Identify which cell holds the provided text, then report its [x, y] central coordinate. 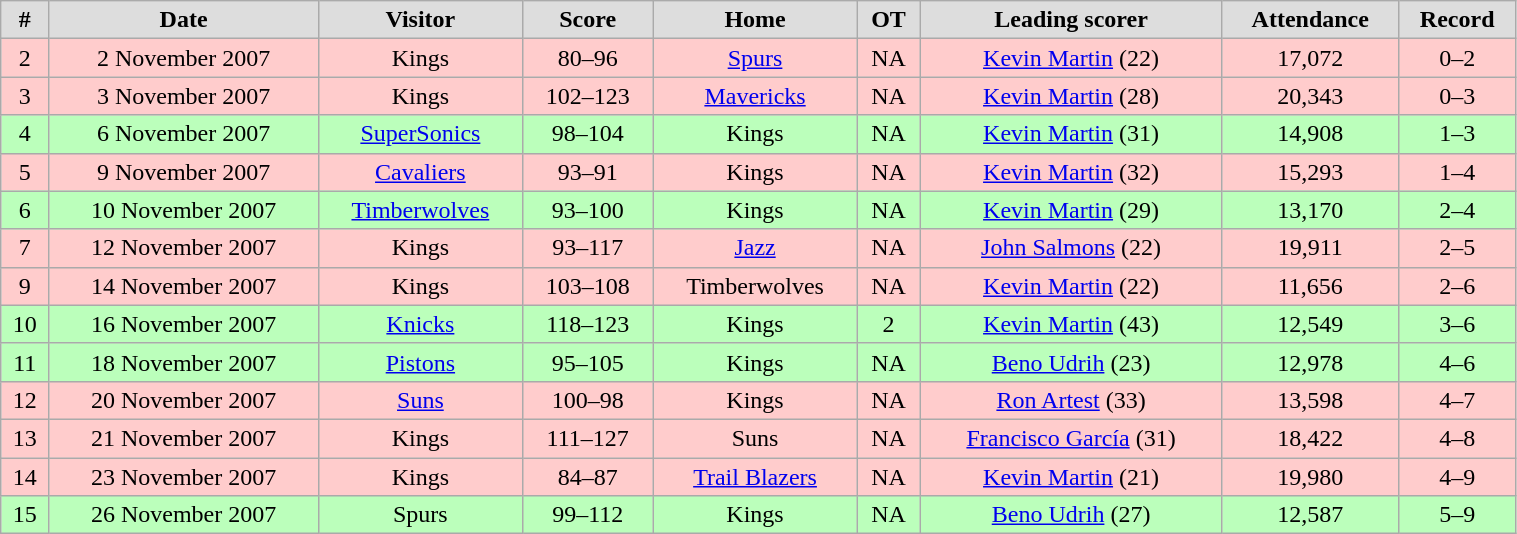
Date [184, 20]
SuperSonics [420, 134]
93–100 [587, 210]
2–5 [1457, 248]
Mavericks [755, 96]
11,656 [1310, 286]
95–105 [587, 362]
2–6 [1457, 286]
4–9 [1457, 477]
Francisco García (31) [1071, 438]
10 November 2007 [184, 210]
# [25, 20]
John Salmons (22) [1071, 248]
Kevin Martin (31) [1071, 134]
99–112 [587, 515]
13,170 [1310, 210]
Kevin Martin (28) [1071, 96]
19,911 [1310, 248]
Score [587, 20]
2 November 2007 [184, 58]
3 November 2007 [184, 96]
4 [25, 134]
15,293 [1310, 172]
17,072 [1310, 58]
6 [25, 210]
93–91 [587, 172]
16 November 2007 [184, 324]
1–3 [1457, 134]
12,587 [1310, 515]
14,908 [1310, 134]
9 [25, 286]
6 November 2007 [184, 134]
100–98 [587, 400]
98–104 [587, 134]
93–117 [587, 248]
15 [25, 515]
Home [755, 20]
0–2 [1457, 58]
9 November 2007 [184, 172]
Knicks [420, 324]
118–123 [587, 324]
12 November 2007 [184, 248]
Cavaliers [420, 172]
Record [1457, 20]
11 [25, 362]
18,422 [1310, 438]
4–7 [1457, 400]
Pistons [420, 362]
103–108 [587, 286]
Kevin Martin (21) [1071, 477]
14 [25, 477]
10 [25, 324]
14 November 2007 [184, 286]
Visitor [420, 20]
Leading scorer [1071, 20]
18 November 2007 [184, 362]
20,343 [1310, 96]
5–9 [1457, 515]
80–96 [587, 58]
12,978 [1310, 362]
4–6 [1457, 362]
13 [25, 438]
Ron Artest (33) [1071, 400]
84–87 [587, 477]
13,598 [1310, 400]
102–123 [587, 96]
Beno Udrih (23) [1071, 362]
26 November 2007 [184, 515]
12,549 [1310, 324]
0–3 [1457, 96]
19,980 [1310, 477]
111–127 [587, 438]
2–4 [1457, 210]
23 November 2007 [184, 477]
1–4 [1457, 172]
Trail Blazers [755, 477]
Kevin Martin (29) [1071, 210]
OT [888, 20]
Beno Udrih (27) [1071, 515]
Attendance [1310, 20]
3 [25, 96]
Kevin Martin (43) [1071, 324]
3–6 [1457, 324]
5 [25, 172]
Kevin Martin (32) [1071, 172]
Jazz [755, 248]
7 [25, 248]
12 [25, 400]
21 November 2007 [184, 438]
4–8 [1457, 438]
20 November 2007 [184, 400]
